Return the [x, y] coordinate for the center point of the cell that contains the specified text.  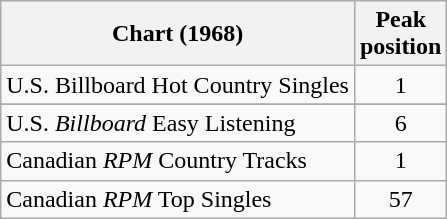
U.S. Billboard Easy Listening [178, 123]
57 [400, 199]
6 [400, 123]
Canadian RPM Top Singles [178, 199]
Canadian RPM Country Tracks [178, 161]
Peakposition [400, 34]
Chart (1968) [178, 34]
U.S. Billboard Hot Country Singles [178, 85]
